Detect which cell encompasses the target text, then output its (x, y) center coordinate. 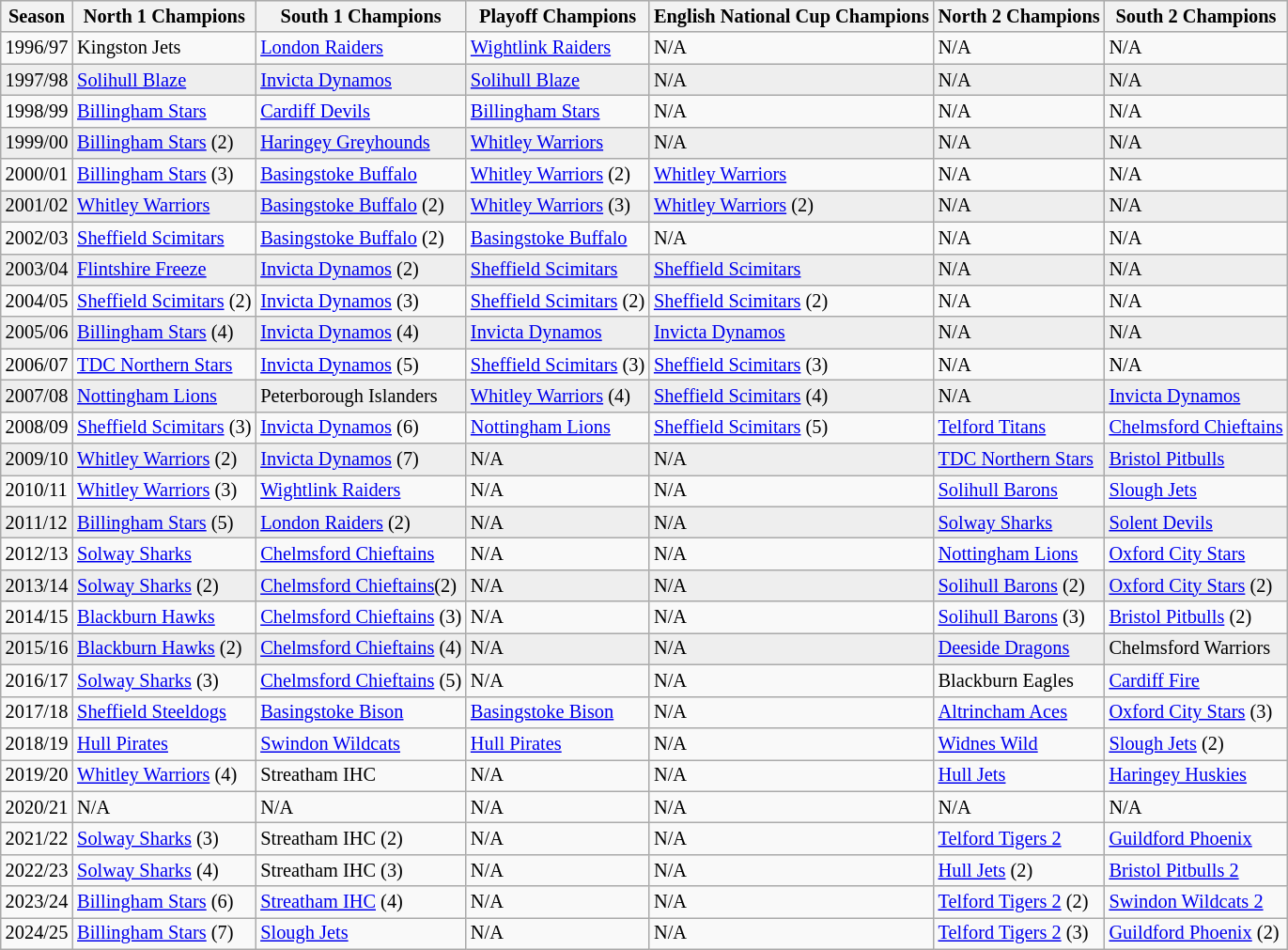
2004/05 (37, 301)
2012/13 (37, 553)
Swindon Wildcats (361, 743)
Invicta Dynamos (4) (361, 333)
2001/02 (37, 206)
Invicta Dynamos (5) (361, 365)
Deeside Dragons (1019, 648)
Peterborough Islanders (361, 396)
Telford Tigers 2 (1019, 838)
2021/22 (37, 838)
Altrincham Aces (1019, 712)
Billingham Stars (3) (163, 175)
Oxford City Stars (1197, 553)
Hull Jets (1019, 775)
Telford Titans (1019, 428)
2018/19 (37, 743)
Billingham Stars (5) (163, 522)
2003/04 (37, 270)
Slough Jets (2) (1197, 743)
Streatham IHC (3) (361, 870)
Kingston Jets (163, 48)
English National Cup Champions (791, 16)
2006/07 (37, 365)
2022/23 (37, 870)
London Raiders (361, 48)
North 2 Champions (1019, 16)
2009/10 (37, 459)
2005/06 (37, 333)
Solway Sharks (4) (163, 870)
2011/12 (37, 522)
2023/24 (37, 902)
Billingham Stars (7) (163, 933)
Chelmsford Chieftains (3) (361, 617)
Blackburn Hawks (2) (163, 648)
Billingham Stars (4) (163, 333)
2002/03 (37, 238)
Sheffield Scimitars (5) (791, 428)
South 2 Champions (1197, 16)
2014/15 (37, 617)
Chelmsford Chieftains (4) (361, 648)
Invicta Dynamos (2) (361, 270)
Haringey Greyhounds (361, 143)
Sheffield Steeldogs (163, 712)
Streatham IHC (4) (361, 902)
London Raiders (2) (361, 522)
Streatham IHC (2) (361, 838)
Solent Devils (1197, 522)
Solway Sharks (2) (163, 585)
Sheffield Scimitars (4) (791, 396)
Cardiff Devils (361, 111)
Swindon Wildcats 2 (1197, 902)
Streatham IHC (361, 775)
North 1 Champions (163, 16)
2013/14 (37, 585)
Solihull Barons (3) (1019, 617)
Blackburn Eagles (1019, 680)
Invicta Dynamos (3) (361, 301)
Cardiff Fire (1197, 680)
Solihull Barons (1019, 491)
2024/25 (37, 933)
Invicta Dynamos (7) (361, 459)
Solihull Barons (2) (1019, 585)
Bristol Pitbulls (2) (1197, 617)
Flintshire Freeze (163, 270)
Oxford City Stars (3) (1197, 712)
Widnes Wild (1019, 743)
Oxford City Stars (2) (1197, 585)
South 1 Champions (361, 16)
1999/00 (37, 143)
Chelmsford Chieftains(2) (361, 585)
Telford Tigers 2 (3) (1019, 933)
2000/01 (37, 175)
1998/99 (37, 111)
Chelmsford Chieftains (5) (361, 680)
1996/97 (37, 48)
Season (37, 16)
2017/18 (37, 712)
2008/09 (37, 428)
2016/17 (37, 680)
2010/11 (37, 491)
Guildford Phoenix (2) (1197, 933)
Bristol Pitbulls 2 (1197, 870)
Blackburn Hawks (163, 617)
2015/16 (37, 648)
Billingham Stars (6) (163, 902)
Haringey Huskies (1197, 775)
Billingham Stars (2) (163, 143)
2007/08 (37, 396)
1997/98 (37, 80)
Hull Jets (2) (1019, 870)
Guildford Phoenix (1197, 838)
Playoff Champions (558, 16)
Telford Tigers 2 (2) (1019, 902)
2019/20 (37, 775)
Bristol Pitbulls (1197, 459)
Invicta Dynamos (6) (361, 428)
Chelmsford Warriors (1197, 648)
2020/21 (37, 807)
